Return the (X, Y) coordinate for the center point of the cell that contains the specified text.  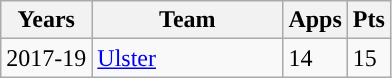
Ulster (188, 58)
Pts (368, 20)
15 (368, 58)
2017-19 (46, 58)
14 (315, 58)
Team (188, 20)
Years (46, 20)
Apps (315, 20)
